Output the (X, Y) coordinate of the center of the cell containing the given text.  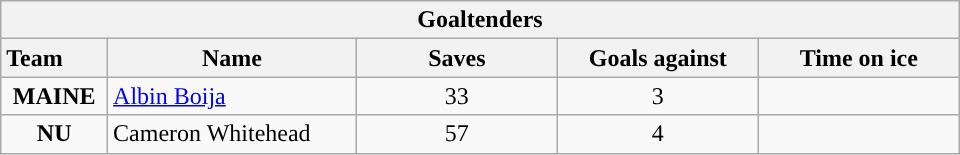
57 (456, 134)
Cameron Whitehead (232, 134)
33 (456, 96)
3 (658, 96)
NU (54, 134)
Time on ice (858, 58)
4 (658, 134)
Goals against (658, 58)
Albin Boija (232, 96)
Team (54, 58)
Saves (456, 58)
Goaltenders (480, 20)
Name (232, 58)
MAINE (54, 96)
